Return the (x, y) coordinate for the center point of the cell that contains the specified text.  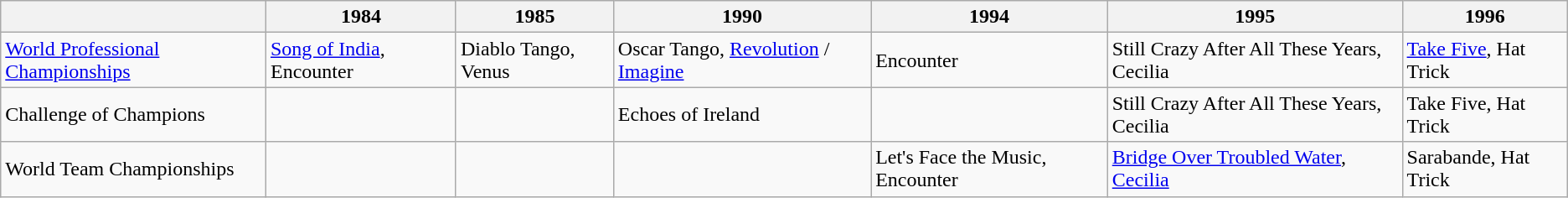
Diablo Tango, Venus (534, 60)
Let's Face the Music, Encounter (990, 169)
1994 (990, 17)
Bridge Over Troubled Water, Cecilia (1255, 169)
World Team Championships (134, 169)
World Professional Championships (134, 60)
Echoes of Ireland (742, 114)
Challenge of Champions (134, 114)
Oscar Tango, Revolution / Imagine (742, 60)
1995 (1255, 17)
Song of India, Encounter (360, 60)
1990 (742, 17)
Encounter (990, 60)
1985 (534, 17)
Sarabande, Hat Trick (1484, 169)
1984 (360, 17)
1996 (1484, 17)
